Scan for the cell matching the given text and deliver its [x, y] coordinate at center. 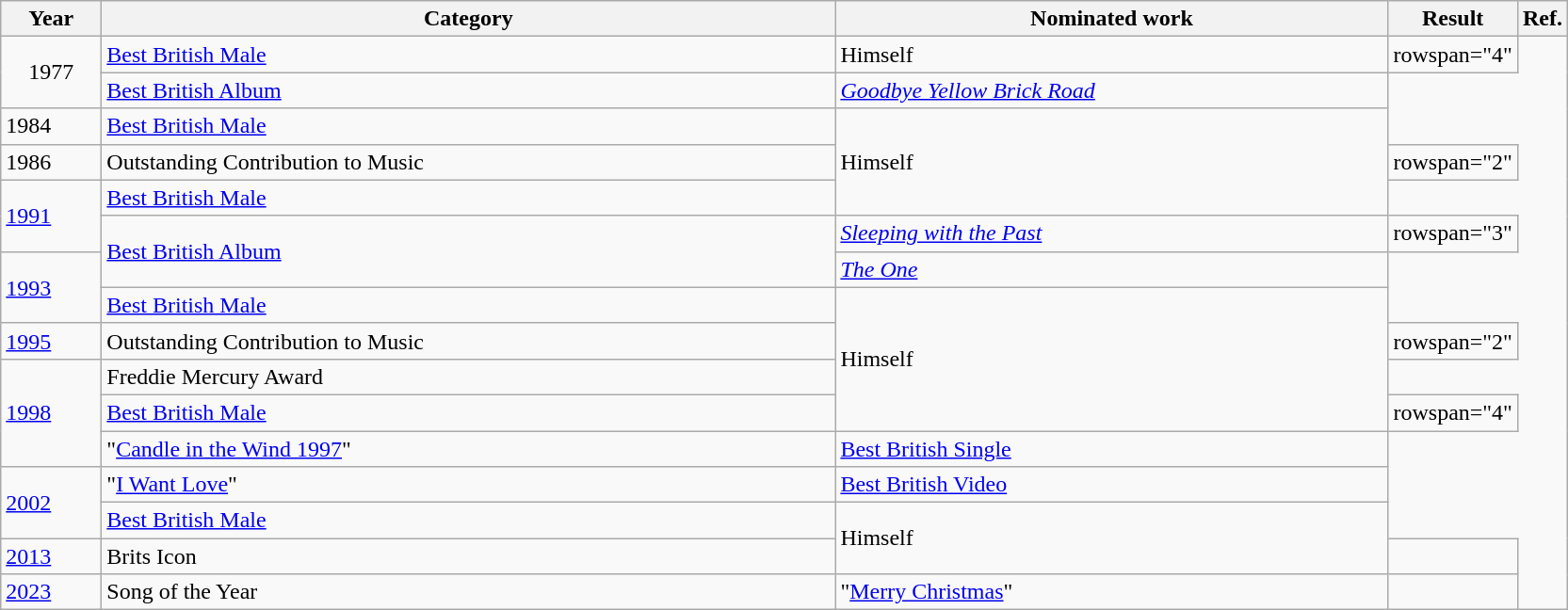
1986 [51, 162]
Best British Video [1111, 485]
2002 [51, 503]
1993 [51, 287]
Category [469, 19]
"I Want Love" [469, 485]
1977 [51, 72]
Result [1453, 19]
Goodbye Yellow Brick Road [1111, 90]
1998 [51, 412]
Best British Single [1111, 449]
Song of the Year [469, 592]
2023 [51, 592]
"Merry Christmas" [1111, 592]
Freddie Mercury Award [469, 377]
The One [1111, 269]
"Candle in the Wind 1997" [469, 449]
Nominated work [1111, 19]
Ref. [1543, 19]
1984 [51, 126]
1995 [51, 341]
1991 [51, 216]
Brits Icon [469, 556]
Year [51, 19]
2013 [51, 556]
rowspan="3" [1453, 233]
Sleeping with the Past [1111, 233]
